Pinpoint the cell where the given text exists, returning its (x, y) midpoint coordinate. 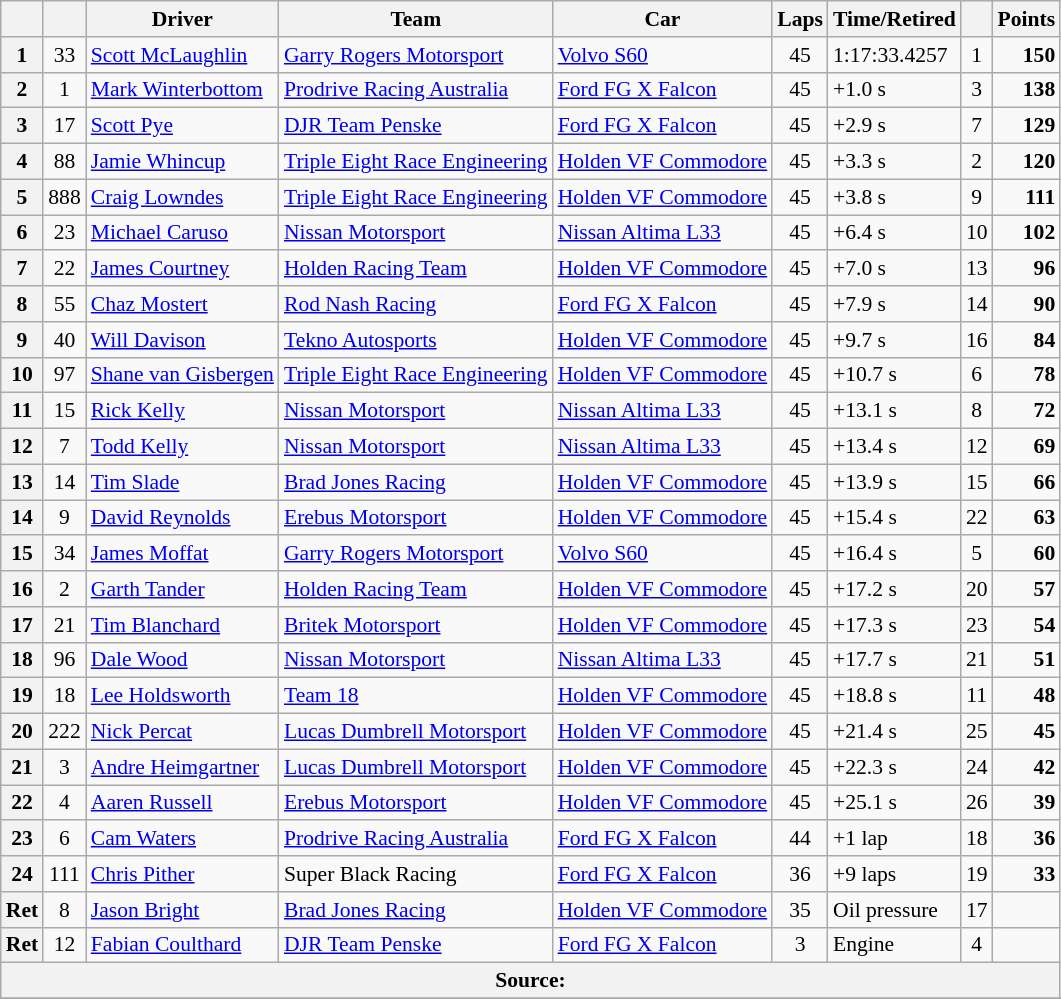
+17.3 s (894, 625)
Todd Kelly (182, 447)
Scott McLaughlin (182, 55)
Aaren Russell (182, 803)
+15.4 s (894, 518)
Rod Nash Racing (416, 304)
40 (64, 340)
Source: (530, 981)
+17.2 s (894, 589)
+3.8 s (894, 197)
222 (64, 732)
Time/Retired (894, 19)
1:17:33.4257 (894, 55)
Tim Blanchard (182, 625)
+3.3 s (894, 162)
72 (1027, 411)
120 (1027, 162)
+17.7 s (894, 660)
48 (1027, 696)
+7.0 s (894, 269)
44 (800, 839)
+21.4 s (894, 732)
Cam Waters (182, 839)
102 (1027, 233)
+6.4 s (894, 233)
Engine (894, 945)
+2.9 s (894, 126)
Will Davison (182, 340)
138 (1027, 90)
Mark Winterbottom (182, 90)
+9 laps (894, 874)
David Reynolds (182, 518)
Jamie Whincup (182, 162)
84 (1027, 340)
+10.7 s (894, 375)
Dale Wood (182, 660)
55 (64, 304)
42 (1027, 767)
Team (416, 19)
34 (64, 554)
Craig Lowndes (182, 197)
39 (1027, 803)
Laps (800, 19)
Lee Holdsworth (182, 696)
Team 18 (416, 696)
+1 lap (894, 839)
60 (1027, 554)
69 (1027, 447)
Shane van Gisbergen (182, 375)
129 (1027, 126)
Car (663, 19)
Chris Pither (182, 874)
Fabian Coulthard (182, 945)
Driver (182, 19)
Points (1027, 19)
Jason Bright (182, 910)
Super Black Racing (416, 874)
Oil pressure (894, 910)
+18.8 s (894, 696)
James Moffat (182, 554)
88 (64, 162)
Tekno Autosports (416, 340)
Garth Tander (182, 589)
+25.1 s (894, 803)
Andre Heimgartner (182, 767)
Nick Percat (182, 732)
97 (64, 375)
+1.0 s (894, 90)
James Courtney (182, 269)
57 (1027, 589)
26 (977, 803)
+16.4 s (894, 554)
Rick Kelly (182, 411)
66 (1027, 482)
+13.4 s (894, 447)
+9.7 s (894, 340)
90 (1027, 304)
Michael Caruso (182, 233)
150 (1027, 55)
Chaz Mostert (182, 304)
78 (1027, 375)
51 (1027, 660)
+13.9 s (894, 482)
+7.9 s (894, 304)
35 (800, 910)
Scott Pye (182, 126)
25 (977, 732)
63 (1027, 518)
+13.1 s (894, 411)
Britek Motorsport (416, 625)
54 (1027, 625)
+22.3 s (894, 767)
Tim Slade (182, 482)
888 (64, 197)
